From the cell containing the given text, extract its center point as (X, Y) coordinate. 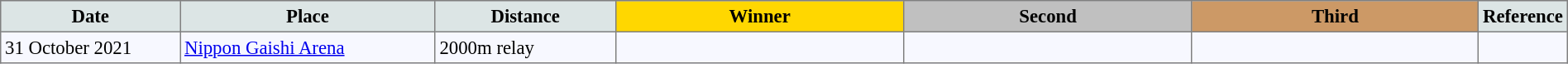
2000m relay (525, 47)
31 October 2021 (91, 47)
Distance (525, 17)
Nippon Gaishi Arena (308, 47)
Second (1048, 17)
Third (1335, 17)
Place (308, 17)
Date (91, 17)
Reference (1523, 17)
Winner (759, 17)
